Output the (X, Y) coordinate of the center of the cell containing the given text.  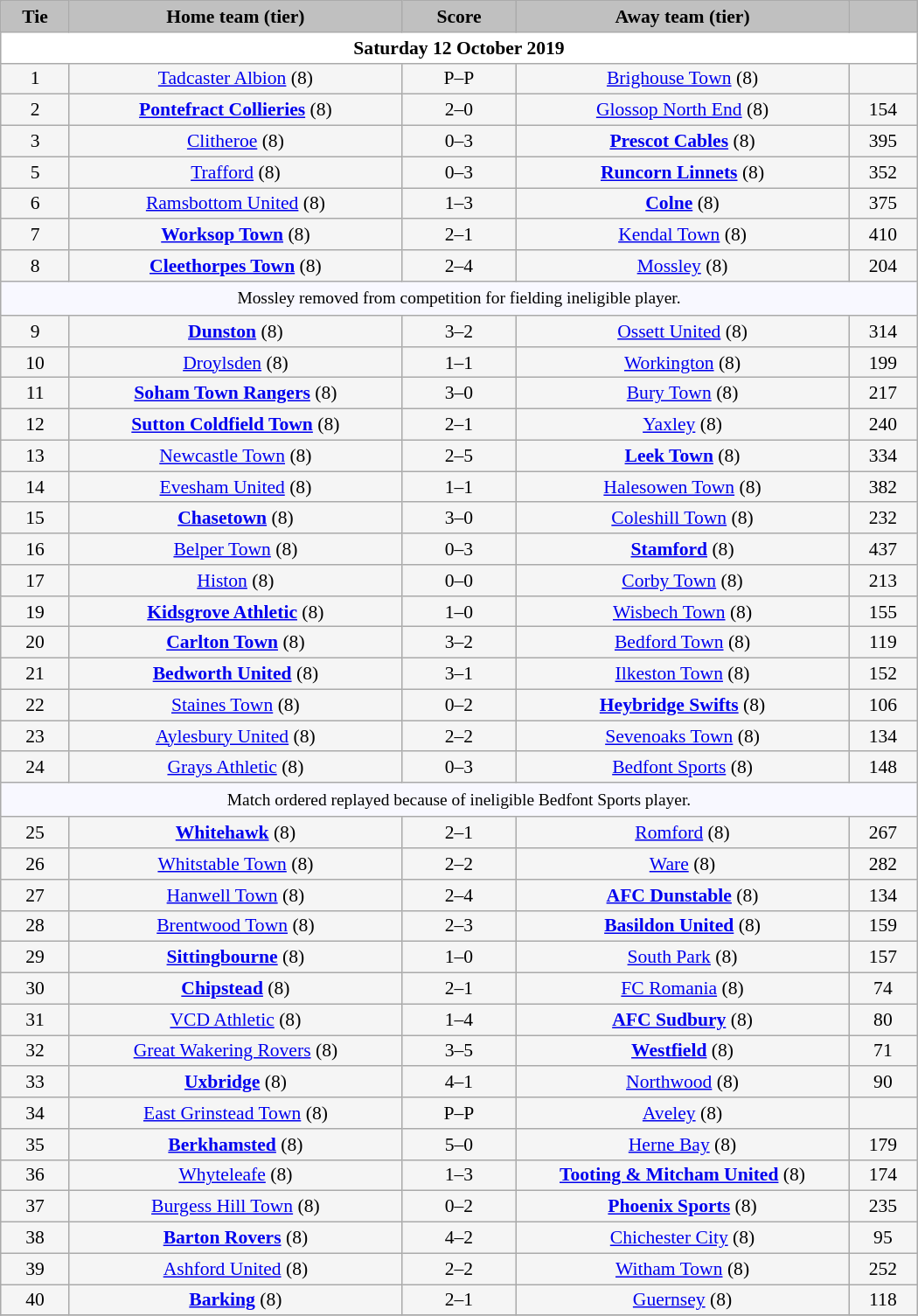
9 (35, 331)
VCD Athletic (8) (235, 1020)
Ware (8) (683, 864)
Tie (35, 17)
Tooting & Mitcham United (8) (683, 1175)
Home team (tier) (235, 17)
Bedfont Sports (8) (683, 768)
Carlton Town (8) (235, 643)
155 (883, 612)
410 (883, 235)
Great Wakering Rovers (8) (235, 1051)
74 (883, 989)
Heybridge Swifts (8) (683, 705)
71 (883, 1051)
Chichester City (8) (683, 1238)
36 (35, 1175)
Histon (8) (235, 581)
Barking (8) (235, 1300)
157 (883, 957)
352 (883, 172)
12 (35, 425)
95 (883, 1238)
375 (883, 204)
22 (35, 705)
Evesham United (8) (235, 487)
FC Romania (8) (683, 989)
10 (35, 363)
31 (35, 1020)
Dunston (8) (235, 331)
30 (35, 989)
2–0 (458, 110)
Belper Town (8) (235, 549)
5–0 (458, 1145)
174 (883, 1175)
Bedworth United (8) (235, 674)
Workington (8) (683, 363)
3–5 (458, 1051)
Sevenoaks Town (8) (683, 736)
Yaxley (8) (683, 425)
159 (883, 926)
Kendal Town (8) (683, 235)
2–3 (458, 926)
Brighouse Town (8) (683, 79)
Sutton Coldfield Town (8) (235, 425)
15 (35, 519)
3 (35, 142)
0–0 (458, 581)
4–2 (458, 1238)
13 (35, 456)
Score (458, 17)
Romford (8) (683, 833)
2–5 (458, 456)
Bedford Town (8) (683, 643)
8 (35, 266)
26 (35, 864)
27 (35, 895)
5 (35, 172)
213 (883, 581)
Herne Bay (8) (683, 1145)
Coleshill Town (8) (683, 519)
Brentwood Town (8) (235, 926)
11 (35, 393)
Halesowen Town (8) (683, 487)
80 (883, 1020)
Mossley (8) (683, 266)
AFC Sudbury (8) (683, 1020)
Away team (tier) (683, 17)
37 (35, 1207)
Berkhamsted (8) (235, 1145)
Wisbech Town (8) (683, 612)
Corby Town (8) (683, 581)
Witham Town (8) (683, 1269)
Cleethorpes Town (8) (235, 266)
Leek Town (8) (683, 456)
38 (35, 1238)
252 (883, 1269)
32 (35, 1051)
Clitheroe (8) (235, 142)
232 (883, 519)
334 (883, 456)
20 (35, 643)
25 (35, 833)
Glossop North End (8) (683, 110)
Tadcaster Albion (8) (235, 79)
Bury Town (8) (683, 393)
7 (35, 235)
Kidsgrove Athletic (8) (235, 612)
1–4 (458, 1020)
Whitstable Town (8) (235, 864)
24 (35, 768)
Grays Athletic (8) (235, 768)
Match ordered replayed because of ineligible Bedfont Sports player. (459, 799)
Mossley removed from competition for fielding ineligible player. (459, 299)
Chasetown (8) (235, 519)
17 (35, 581)
23 (35, 736)
118 (883, 1300)
39 (35, 1269)
235 (883, 1207)
Ashford United (8) (235, 1269)
Runcorn Linnets (8) (683, 172)
Staines Town (8) (235, 705)
Whyteleafe (8) (235, 1175)
90 (883, 1083)
34 (35, 1113)
29 (35, 957)
Burgess Hill Town (8) (235, 1207)
28 (35, 926)
395 (883, 142)
179 (883, 1145)
Aylesbury United (8) (235, 736)
Hanwell Town (8) (235, 895)
Stamford (8) (683, 549)
Northwood (8) (683, 1083)
Whitehawk (8) (235, 833)
Ossett United (8) (683, 331)
35 (35, 1145)
33 (35, 1083)
3–1 (458, 674)
Colne (8) (683, 204)
16 (35, 549)
Soham Town Rangers (8) (235, 393)
Chipstead (8) (235, 989)
Prescot Cables (8) (683, 142)
204 (883, 266)
282 (883, 864)
154 (883, 110)
Trafford (8) (235, 172)
Pontefract Collieries (8) (235, 110)
Westfield (8) (683, 1051)
Droylsden (8) (235, 363)
Basildon United (8) (683, 926)
40 (35, 1300)
267 (883, 833)
Sittingbourne (8) (235, 957)
152 (883, 674)
2 (35, 110)
Phoenix Sports (8) (683, 1207)
1 (35, 79)
Worksop Town (8) (235, 235)
Ramsbottom United (8) (235, 204)
21 (35, 674)
Barton Rovers (8) (235, 1238)
East Grinstead Town (8) (235, 1113)
Aveley (8) (683, 1113)
437 (883, 549)
106 (883, 705)
19 (35, 612)
119 (883, 643)
Saturday 12 October 2019 (459, 48)
314 (883, 331)
382 (883, 487)
14 (35, 487)
Uxbridge (8) (235, 1083)
4–1 (458, 1083)
South Park (8) (683, 957)
Newcastle Town (8) (235, 456)
240 (883, 425)
148 (883, 768)
AFC Dunstable (8) (683, 895)
6 (35, 204)
Ilkeston Town (8) (683, 674)
Guernsey (8) (683, 1300)
199 (883, 363)
217 (883, 393)
